Pinpoint the cell where the given text exists, returning its (X, Y) midpoint coordinate. 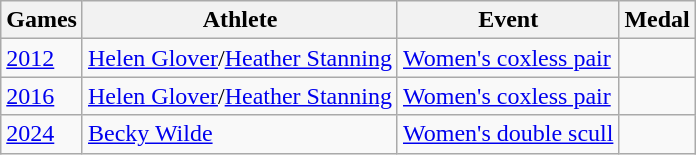
Event (508, 20)
2024 (42, 134)
Athlete (240, 20)
Women's double scull (508, 134)
Medal (657, 20)
Games (42, 20)
2016 (42, 96)
Becky Wilde (240, 134)
2012 (42, 58)
